Output the [X, Y] coordinate of the center of the cell containing the given text.  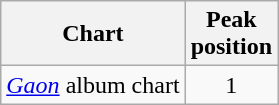
Peakposition [231, 34]
Chart [93, 34]
1 [231, 85]
Gaon album chart [93, 85]
